For the text-containing cell, return its midpoint in (X, Y) coordinate format. 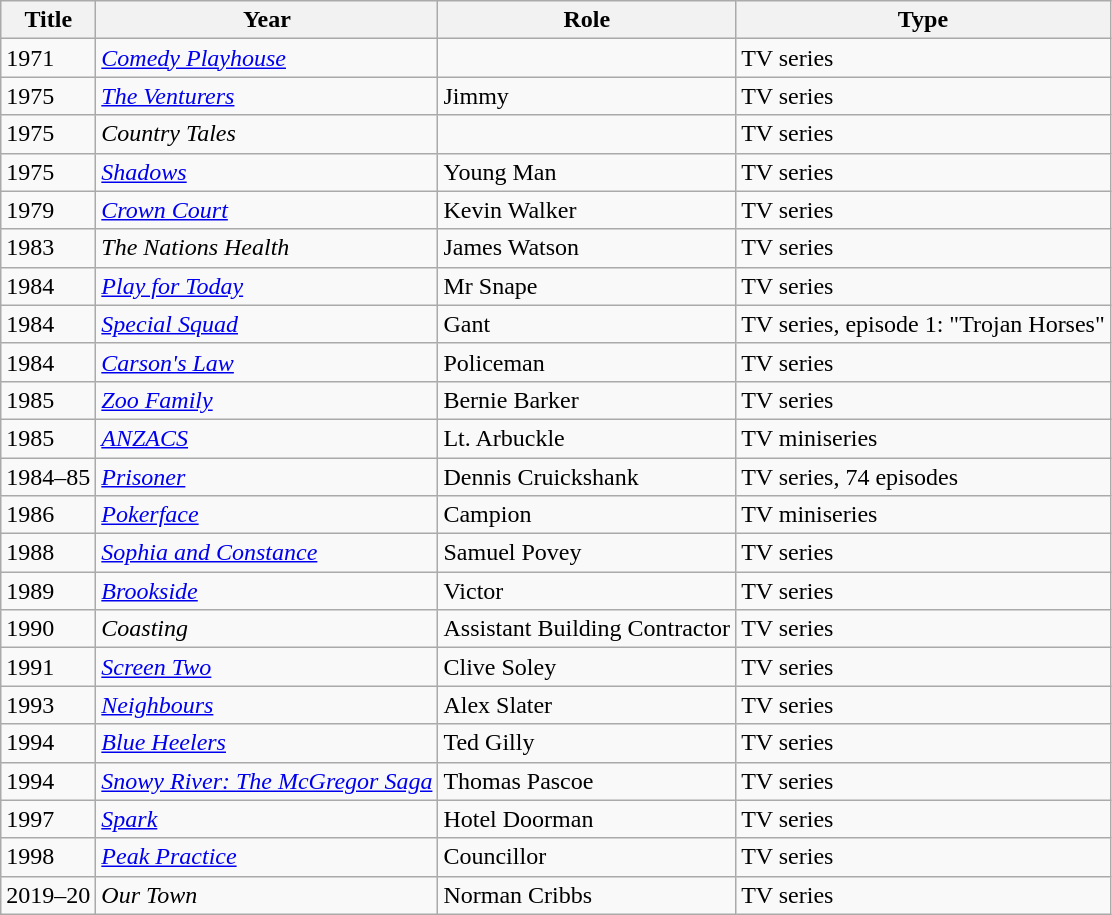
Type (924, 20)
Gant (587, 324)
Mr Snape (587, 286)
Prisoner (267, 477)
Young Man (587, 172)
Brookside (267, 591)
1983 (48, 248)
Campion (587, 515)
Assistant Building Contractor (587, 629)
1986 (48, 515)
Crown Court (267, 210)
The Venturers (267, 96)
1998 (48, 857)
Blue Heelers (267, 743)
Bernie Barker (587, 400)
Play for Today (267, 286)
Year (267, 20)
1984–85 (48, 477)
James Watson (587, 248)
Coasting (267, 629)
Lt. Arbuckle (587, 438)
Our Town (267, 895)
Dennis Cruickshank (587, 477)
Victor (587, 591)
Shadows (267, 172)
ANZACS (267, 438)
The Nations Health (267, 248)
Alex Slater (587, 705)
Special Squad (267, 324)
Spark (267, 819)
Role (587, 20)
Peak Practice (267, 857)
1990 (48, 629)
Councillor (587, 857)
Sophia and Constance (267, 553)
Carson's Law (267, 362)
Country Tales (267, 134)
Kevin Walker (587, 210)
Pokerface (267, 515)
Policeman (587, 362)
Neighbours (267, 705)
Hotel Doorman (587, 819)
Jimmy (587, 96)
1989 (48, 591)
Comedy Playhouse (267, 58)
Thomas Pascoe (587, 781)
TV series, episode 1: "Trojan Horses" (924, 324)
Norman Cribbs (587, 895)
1979 (48, 210)
1993 (48, 705)
Clive Soley (587, 667)
2019–20 (48, 895)
Ted Gilly (587, 743)
Title (48, 20)
Samuel Povey (587, 553)
1997 (48, 819)
1991 (48, 667)
1971 (48, 58)
1988 (48, 553)
Screen Two (267, 667)
TV series, 74 episodes (924, 477)
Snowy River: The McGregor Saga (267, 781)
Zoo Family (267, 400)
